Search for the cell housing the specified text and yield its [X, Y] center coordinate. 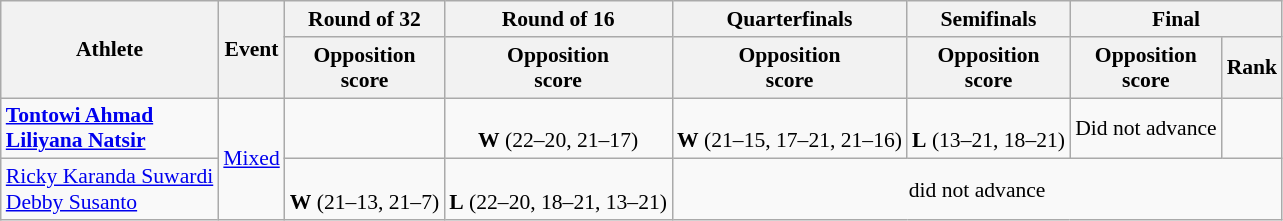
Did not advance [1146, 128]
Mixed [251, 159]
did not advance [977, 190]
L (13–21, 18–21) [988, 128]
W (21–13, 21–7) [364, 190]
W (22–20, 21–17) [558, 128]
Tontowi Ahmad Liliyana Natsir [110, 128]
Rank [1252, 68]
Final [1176, 19]
Round of 32 [364, 19]
W (21–15, 17–21, 21–16) [790, 128]
Quarterfinals [790, 19]
L (22–20, 18–21, 13–21) [558, 190]
Athlete [110, 50]
Ricky Karanda Suwardi Debby Susanto [110, 190]
Round of 16 [558, 19]
Event [251, 50]
Semifinals [988, 19]
